Return [x, y] of the center of cell containing provided text 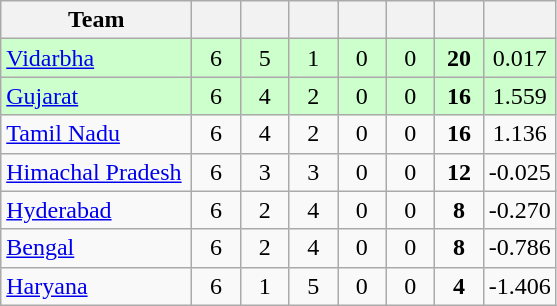
-0.786 [520, 248]
Gujarat [96, 96]
-0.270 [520, 210]
Bengal [96, 248]
Hyderabad [96, 210]
20 [460, 58]
-1.406 [520, 286]
Himachal Pradesh [96, 172]
1.559 [520, 96]
0.017 [520, 58]
Tamil Nadu [96, 134]
Haryana [96, 286]
Vidarbha [96, 58]
1.136 [520, 134]
-0.025 [520, 172]
12 [460, 172]
Team [96, 20]
